Capture the cell that displays the provided text and extract its [x, y] central coordinate. 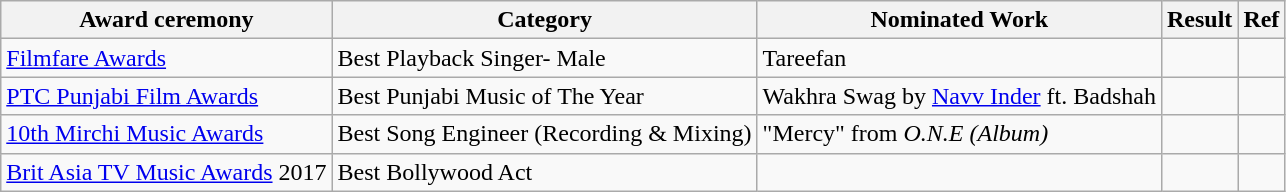
Best Playback Singer- Male [544, 58]
PTC Punjabi Film Awards [166, 96]
Brit Asia TV Music Awards 2017 [166, 172]
Wakhra Swag by Navv Inder ft. Badshah [959, 96]
Best Song Engineer (Recording & Mixing) [544, 134]
Nominated Work [959, 20]
Best Bollywood Act [544, 172]
Award ceremony [166, 20]
Result [1199, 20]
Filmfare Awards [166, 58]
"Mercy" from O.N.E (Album) [959, 134]
10th Mirchi Music Awards [166, 134]
Category [544, 20]
Tareefan [959, 58]
Ref [1262, 20]
Best Punjabi Music of The Year [544, 96]
